Pinpoint the cell where the given text exists, returning its (X, Y) midpoint coordinate. 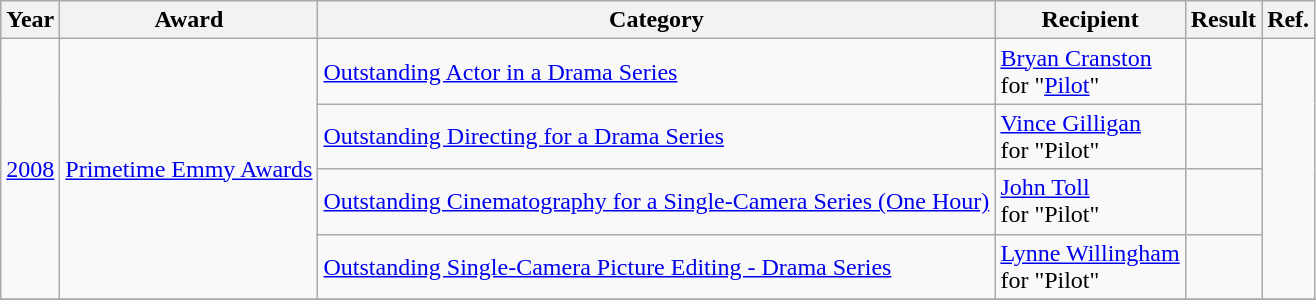
Vince Gilligan for "Pilot" (1090, 136)
Outstanding Single-Camera Picture Editing - Drama Series (656, 266)
Primetime Emmy Awards (189, 169)
Award (189, 20)
Recipient (1090, 20)
2008 (30, 169)
Bryan Cranston for "Pilot" (1090, 72)
Category (656, 20)
Outstanding Cinematography for a Single-Camera Series (One Hour) (656, 202)
John Toll for "Pilot" (1090, 202)
Result (1223, 20)
Lynne Willingham for "Pilot" (1090, 266)
Outstanding Actor in a Drama Series (656, 72)
Outstanding Directing for a Drama Series (656, 136)
Year (30, 20)
Ref. (1288, 20)
